Identify which cell holds the provided text, then report its [X, Y] central coordinate. 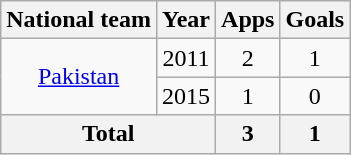
National team [79, 20]
Apps [248, 20]
2 [248, 58]
2015 [186, 96]
3 [248, 134]
Goals [315, 20]
2011 [186, 58]
Year [186, 20]
0 [315, 96]
Pakistan [79, 77]
Total [108, 134]
